Provide the [x, y] coordinate of the cell's center where the given text is located.  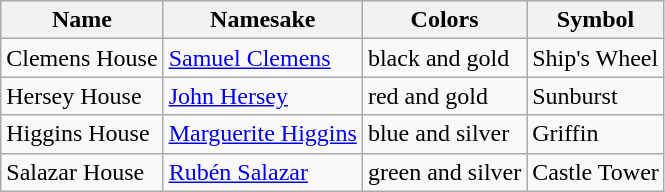
Clemens House [82, 58]
Samuel Clemens [262, 58]
Griffin [596, 134]
Hersey House [82, 96]
blue and silver [444, 134]
Rubén Salazar [262, 172]
Colors [444, 20]
Symbol [596, 20]
Namesake [262, 20]
Sunburst [596, 96]
Castle Tower [596, 172]
Ship's Wheel [596, 58]
green and silver [444, 172]
red and gold [444, 96]
John Hersey [262, 96]
Name [82, 20]
Higgins House [82, 134]
Salazar House [82, 172]
black and gold [444, 58]
Marguerite Higgins [262, 134]
